From the cell containing the given text, extract its center point as [X, Y] coordinate. 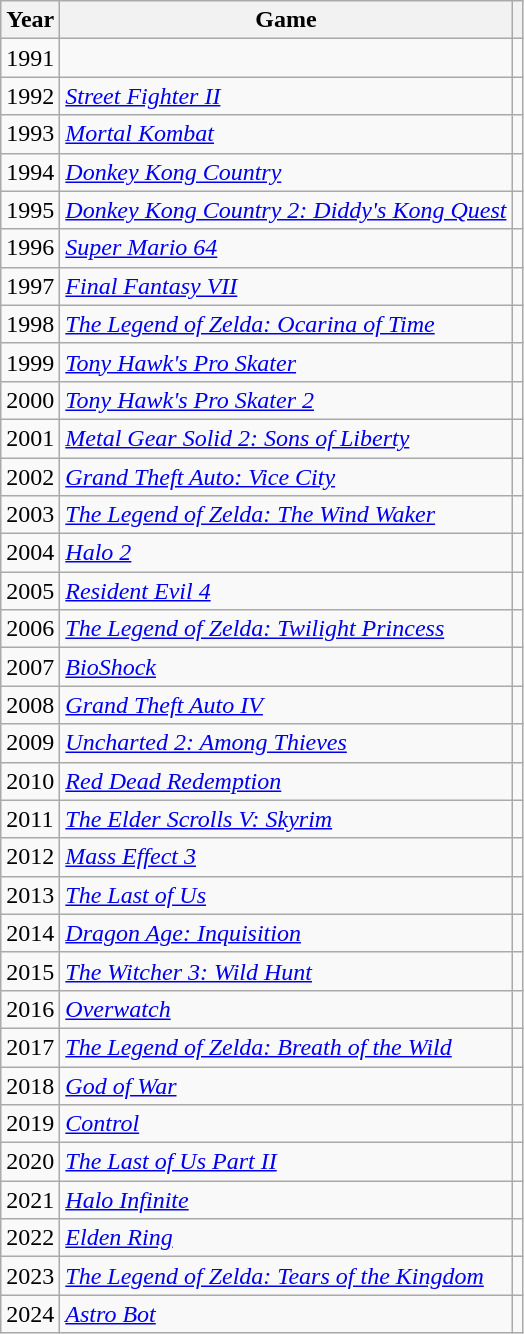
2002 [30, 477]
The Witcher 3: Wild Hunt [286, 971]
Red Dead Redemption [286, 781]
The Legend of Zelda: Tears of the Kingdom [286, 1276]
2021 [30, 1200]
2005 [30, 591]
Halo Infinite [286, 1200]
The Last of Us Part II [286, 1162]
2011 [30, 819]
2000 [30, 400]
BioShock [286, 667]
2019 [30, 1124]
Control [286, 1124]
2017 [30, 1047]
2023 [30, 1276]
2014 [30, 933]
Grand Theft Auto: Vice City [286, 477]
Donkey Kong Country 2: Diddy's Kong Quest [286, 210]
Tony Hawk's Pro Skater [286, 362]
Grand Theft Auto IV [286, 705]
1991 [30, 58]
Elden Ring [286, 1238]
2009 [30, 743]
1994 [30, 172]
1999 [30, 362]
2008 [30, 705]
Tony Hawk's Pro Skater 2 [286, 400]
Mass Effect 3 [286, 857]
2001 [30, 438]
2016 [30, 1009]
Metal Gear Solid 2: Sons of Liberty [286, 438]
God of War [286, 1085]
The Legend of Zelda: The Wind Waker [286, 515]
2024 [30, 1314]
The Legend of Zelda: Twilight Princess [286, 629]
1996 [30, 248]
Final Fantasy VII [286, 286]
1993 [30, 134]
1998 [30, 324]
2003 [30, 515]
Game [286, 20]
The Elder Scrolls V: Skyrim [286, 819]
2010 [30, 781]
Dragon Age: Inquisition [286, 933]
Overwatch [286, 1009]
2020 [30, 1162]
2004 [30, 553]
2007 [30, 667]
Mortal Kombat [286, 134]
The Last of Us [286, 895]
2012 [30, 857]
Street Fighter II [286, 96]
1992 [30, 96]
1995 [30, 210]
Halo 2 [286, 553]
Uncharted 2: Among Thieves [286, 743]
Donkey Kong Country [286, 172]
Year [30, 20]
2018 [30, 1085]
Super Mario 64 [286, 248]
1997 [30, 286]
The Legend of Zelda: Ocarina of Time [286, 324]
2013 [30, 895]
The Legend of Zelda: Breath of the Wild [286, 1047]
Astro Bot [286, 1314]
2006 [30, 629]
Resident Evil 4 [286, 591]
2015 [30, 971]
2022 [30, 1238]
